Extract the (X, Y) coordinate from the center of the cell holding the provided text.  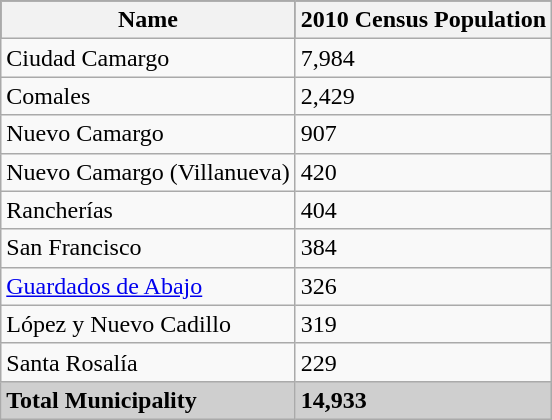
Name (148, 20)
2010 Census Population (423, 20)
Ciudad Camargo (148, 58)
López y Nuevo Cadillo (148, 324)
2,429 (423, 96)
Total Municipality (148, 400)
14,933 (423, 400)
Rancherías (148, 210)
Santa Rosalía (148, 362)
229 (423, 362)
326 (423, 286)
San Francisco (148, 248)
Guardados de Abajo (148, 286)
Nuevo Camargo (148, 134)
404 (423, 210)
384 (423, 248)
319 (423, 324)
Nuevo Camargo (Villanueva) (148, 172)
7,984 (423, 58)
420 (423, 172)
Comales (148, 96)
907 (423, 134)
